Identify which cell holds the provided text, then report its [x, y] central coordinate. 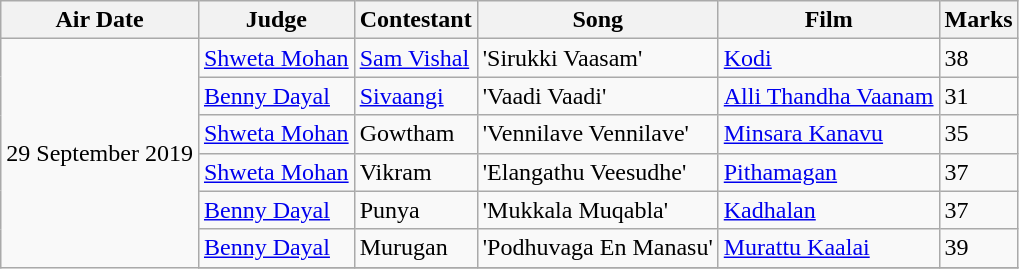
Vikram [416, 172]
Sivaangi [416, 96]
Murattu Kaalai [828, 248]
Song [598, 20]
39 [978, 248]
35 [978, 134]
29 September 2019 [100, 153]
Contestant [416, 20]
Judge [276, 20]
'Vaadi Vaadi' [598, 96]
'Vennilave Vennilave' [598, 134]
Marks [978, 20]
31 [978, 96]
Pithamagan [828, 172]
Sam Vishal [416, 58]
Minsara Kanavu [828, 134]
'Podhuvaga En Manasu' [598, 248]
Murugan [416, 248]
Punya [416, 210]
Alli Thandha Vaanam [828, 96]
'Mukkala Muqabla' [598, 210]
'Elangathu Veesudhe' [598, 172]
38 [978, 58]
Film [828, 20]
'Sirukki Vaasam' [598, 58]
Kadhalan [828, 210]
Air Date [100, 20]
Gowtham [416, 134]
Kodi [828, 58]
